Search for the cell housing the specified text and yield its (x, y) center coordinate. 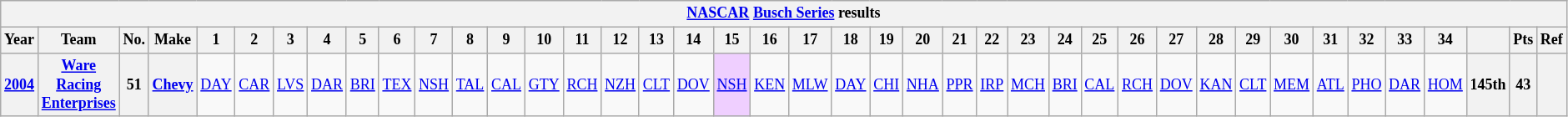
MEM (1292, 84)
KEN (770, 84)
ATL (1330, 84)
51 (133, 84)
No. (133, 40)
2 (254, 40)
22 (993, 40)
28 (1216, 40)
MLW (809, 84)
1 (216, 40)
21 (959, 40)
TEX (397, 84)
16 (770, 40)
Ware Racing Enterprises (78, 84)
2004 (20, 84)
12 (621, 40)
43 (1523, 84)
KAN (1216, 84)
Team (78, 40)
30 (1292, 40)
MCH (1028, 84)
11 (582, 40)
TAL (470, 84)
13 (656, 40)
7 (434, 40)
NHA (923, 84)
23 (1028, 40)
26 (1138, 40)
34 (1445, 40)
31 (1330, 40)
3 (290, 40)
LVS (290, 84)
Ref (1552, 40)
17 (809, 40)
CAR (254, 84)
32 (1366, 40)
PHO (1366, 84)
27 (1176, 40)
18 (851, 40)
CHI (887, 84)
24 (1064, 40)
Chevy (173, 84)
Make (173, 40)
29 (1253, 40)
Pts (1523, 40)
10 (544, 40)
Year (20, 40)
25 (1099, 40)
PPR (959, 84)
IRP (993, 84)
14 (693, 40)
5 (362, 40)
20 (923, 40)
6 (397, 40)
GTY (544, 84)
NZH (621, 84)
HOM (1445, 84)
4 (327, 40)
33 (1405, 40)
NASCAR Busch Series results (784, 13)
15 (732, 40)
9 (507, 40)
8 (470, 40)
145th (1488, 84)
19 (887, 40)
